Search for the cell housing the specified text and yield its [x, y] center coordinate. 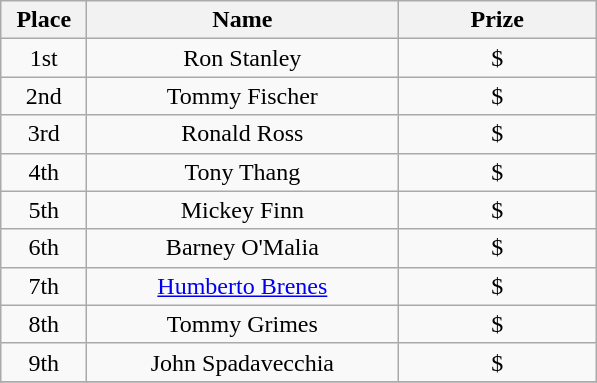
Tommy Grimes [242, 324]
6th [44, 248]
Ron Stanley [242, 58]
John Spadavecchia [242, 362]
8th [44, 324]
1st [44, 58]
3rd [44, 134]
Place [44, 20]
Mickey Finn [242, 210]
4th [44, 172]
9th [44, 362]
Humberto Brenes [242, 286]
Ronald Ross [242, 134]
Prize [498, 20]
Barney O'Malia [242, 248]
5th [44, 210]
Tommy Fischer [242, 96]
Tony Thang [242, 172]
Name [242, 20]
2nd [44, 96]
7th [44, 286]
